Find where the given text appears and provide that cell's center as [X, Y] coordinate. 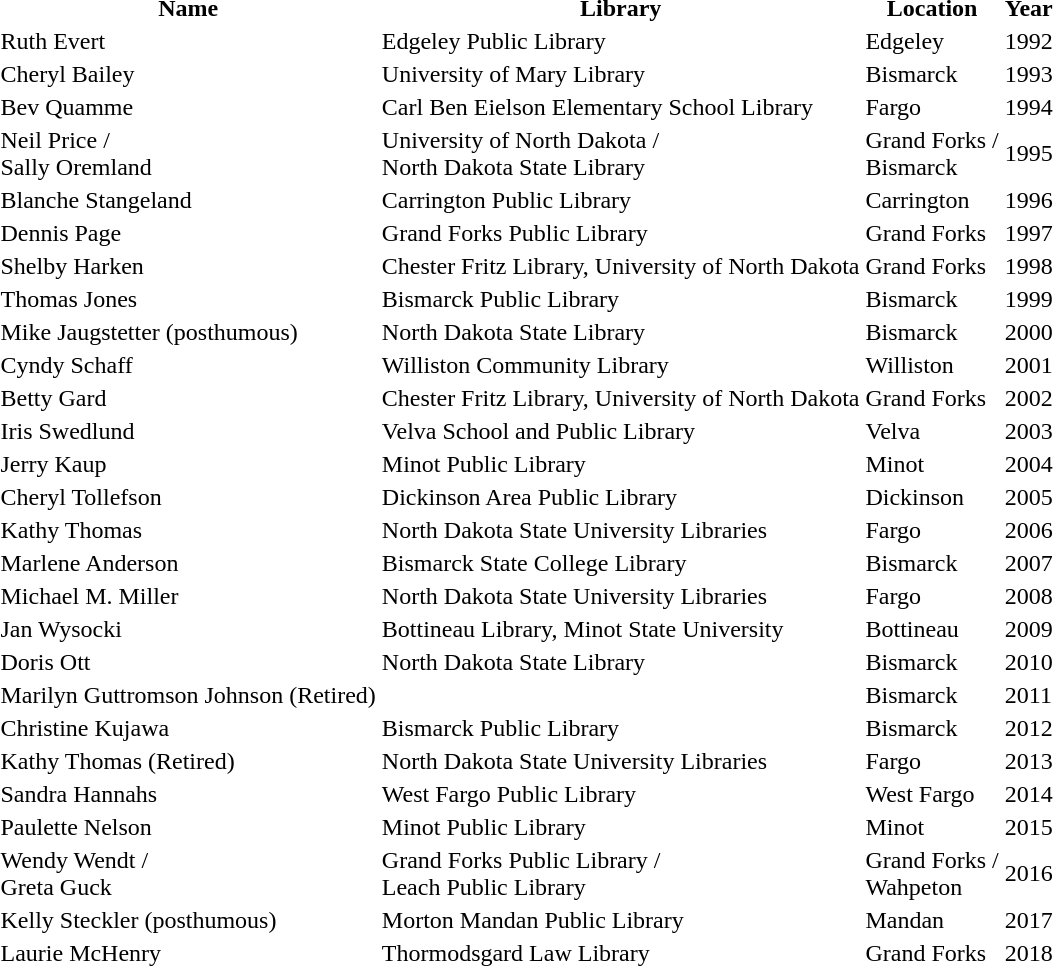
Edgeley Public Library [620, 41]
Grand Forks /Wahpeton [932, 874]
Grand Forks Public Library /Leach Public Library [620, 874]
Carrington Public Library [620, 200]
Williston [932, 365]
University of North Dakota /North Dakota State Library [620, 154]
Mandan [932, 920]
Bismarck State College Library [620, 563]
West Fargo [932, 794]
Carrington [932, 200]
Dickinson [932, 497]
Williston Community Library [620, 365]
Bottineau [932, 629]
Grand Forks /Bismarck [932, 154]
Grand Forks Public Library [620, 233]
West Fargo Public Library [620, 794]
Bottineau Library, Minot State University [620, 629]
Dickinson Area Public Library [620, 497]
Morton Mandan Public Library [620, 920]
Carl Ben Eielson Elementary School Library [620, 107]
Edgeley [932, 41]
Velva [932, 431]
University of Mary Library [620, 74]
Velva School and Public Library [620, 431]
